Return [x, y] of the center of cell containing provided text 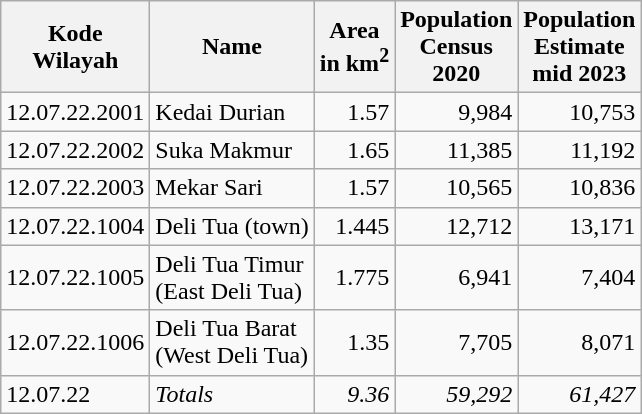
1.65 [354, 150]
12.07.22.2002 [76, 150]
Area in km2 [354, 47]
12.07.22.2001 [76, 112]
9,984 [456, 112]
61,427 [580, 394]
8,071 [580, 342]
Mekar Sari [232, 188]
12.07.22.1004 [76, 226]
11,385 [456, 150]
1.35 [354, 342]
7,404 [580, 278]
Deli Tua Timur(East Deli Tua) [232, 278]
1.445 [354, 226]
Totals [232, 394]
PopulationCensus2020 [456, 47]
9.36 [354, 394]
13,171 [580, 226]
PopulationEstimatemid 2023 [580, 47]
11,192 [580, 150]
6,941 [456, 278]
KodeWilayah [76, 47]
1.775 [354, 278]
10,836 [580, 188]
59,292 [456, 394]
Deli Tua Barat(West Deli Tua) [232, 342]
12.07.22.1006 [76, 342]
Deli Tua (town) [232, 226]
Suka Makmur [232, 150]
10,565 [456, 188]
10,753 [580, 112]
12.07.22.2003 [76, 188]
12.07.22.1005 [76, 278]
7,705 [456, 342]
12.07.22 [76, 394]
Name [232, 47]
12,712 [456, 226]
Kedai Durian [232, 112]
